Output the (X, Y) coordinate of the center of the cell containing the given text.  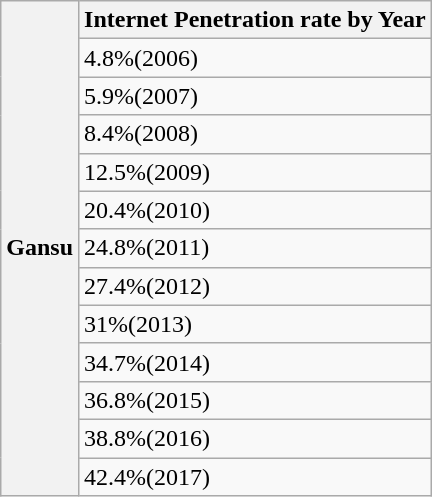
27.4%(2012) (256, 286)
31%(2013) (256, 324)
36.8%(2015) (256, 400)
12.5%(2009) (256, 172)
34.7%(2014) (256, 362)
8.4%(2008) (256, 134)
24.8%(2011) (256, 248)
Gansu (40, 248)
5.9%(2007) (256, 96)
20.4%(2010) (256, 210)
Internet Penetration rate by Year (256, 20)
4.8%(2006) (256, 58)
38.8%(2016) (256, 438)
42.4%(2017) (256, 477)
